Provide the [x, y] coordinate of the cell's center where the given text is located.  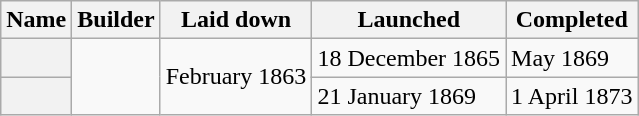
Laid down [236, 20]
February 1863 [236, 77]
21 January 1869 [409, 96]
Builder [116, 20]
Launched [409, 20]
May 1869 [572, 58]
Name [36, 20]
18 December 1865 [409, 58]
1 April 1873 [572, 96]
Completed [572, 20]
